Return the (X, Y) coordinate for the center point of the cell that contains the specified text.  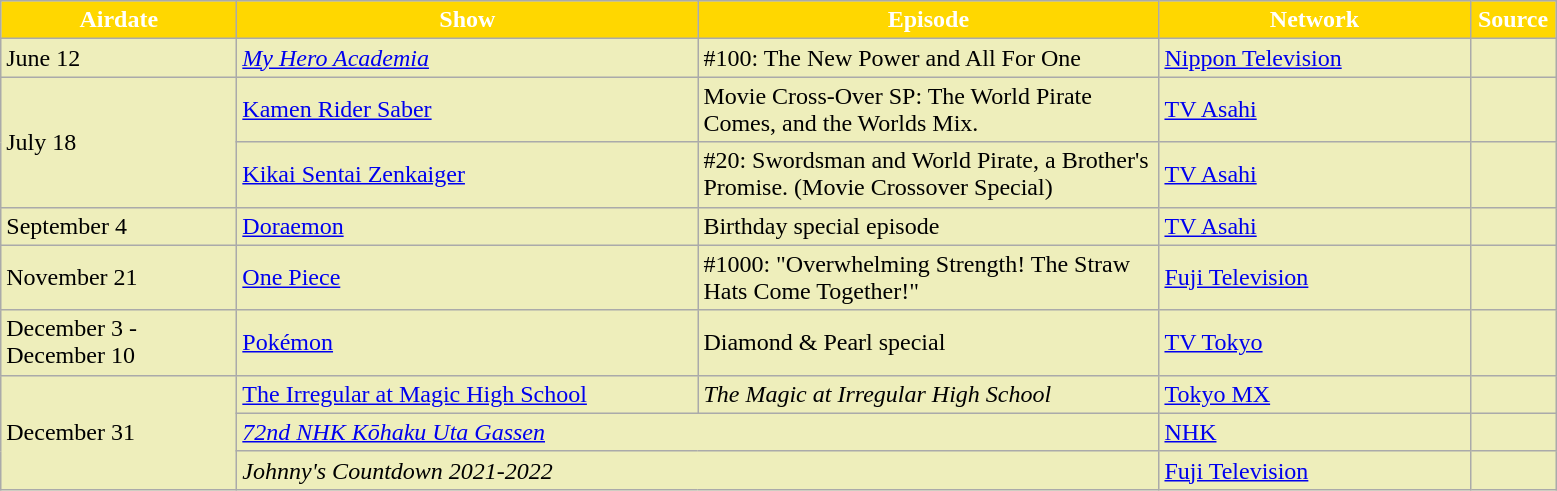
Tokyo MX (1314, 394)
One Piece (468, 278)
Source (1513, 20)
TV Tokyo (1314, 342)
Birthday special episode (928, 226)
72nd NHK Kōhaku Uta Gassen (698, 432)
The Irregular at Magic High School (468, 394)
September 4 (119, 226)
December 3 - December 10 (119, 342)
June 12 (119, 58)
Kamen Rider Saber (468, 110)
Episode (928, 20)
The Magic at Irregular High School (928, 394)
December 31 (119, 432)
My Hero Academia (468, 58)
November 21 (119, 278)
#20: Swordsman and World Pirate, a Brother's Promise. (Movie Crossover Special) (928, 174)
Nippon Television (1314, 58)
Movie Cross-Over SP: The World Pirate Comes, and the Worlds Mix. (928, 110)
Kikai Sentai Zenkaiger (468, 174)
Diamond & Pearl special (928, 342)
Network (1314, 20)
Show (468, 20)
NHK (1314, 432)
July 18 (119, 142)
Doraemon (468, 226)
Airdate (119, 20)
#100: The New Power and All For One (928, 58)
#1000: "Overwhelming Strength! The Straw Hats Come Together!" (928, 278)
Johnny's Countdown 2021-2022 (698, 470)
Pokémon (468, 342)
